Return the (x, y) coordinate for the center point of the cell that contains the specified text.  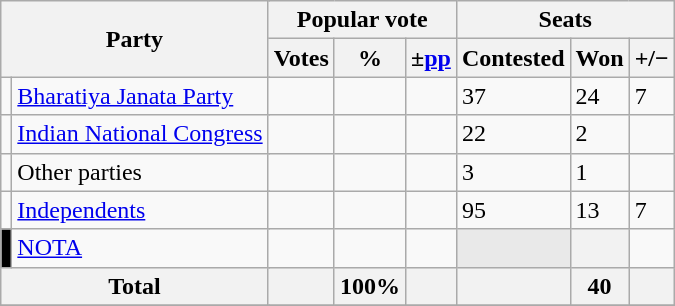
22 (513, 134)
Party (134, 39)
2 (600, 134)
Independents (140, 210)
Other parties (140, 172)
24 (600, 96)
Votes (301, 58)
13 (600, 210)
95 (513, 210)
+/− (652, 58)
% (370, 58)
Won (600, 58)
NOTA (140, 248)
1 (600, 172)
Seats (565, 20)
Contested (513, 58)
40 (600, 286)
Popular vote (362, 20)
Total (134, 286)
37 (513, 96)
±pp (430, 58)
3 (513, 172)
Indian National Congress (140, 134)
Bharatiya Janata Party (140, 96)
100% (370, 286)
